Detect which cell encompasses the target text, then output its [X, Y] center coordinate. 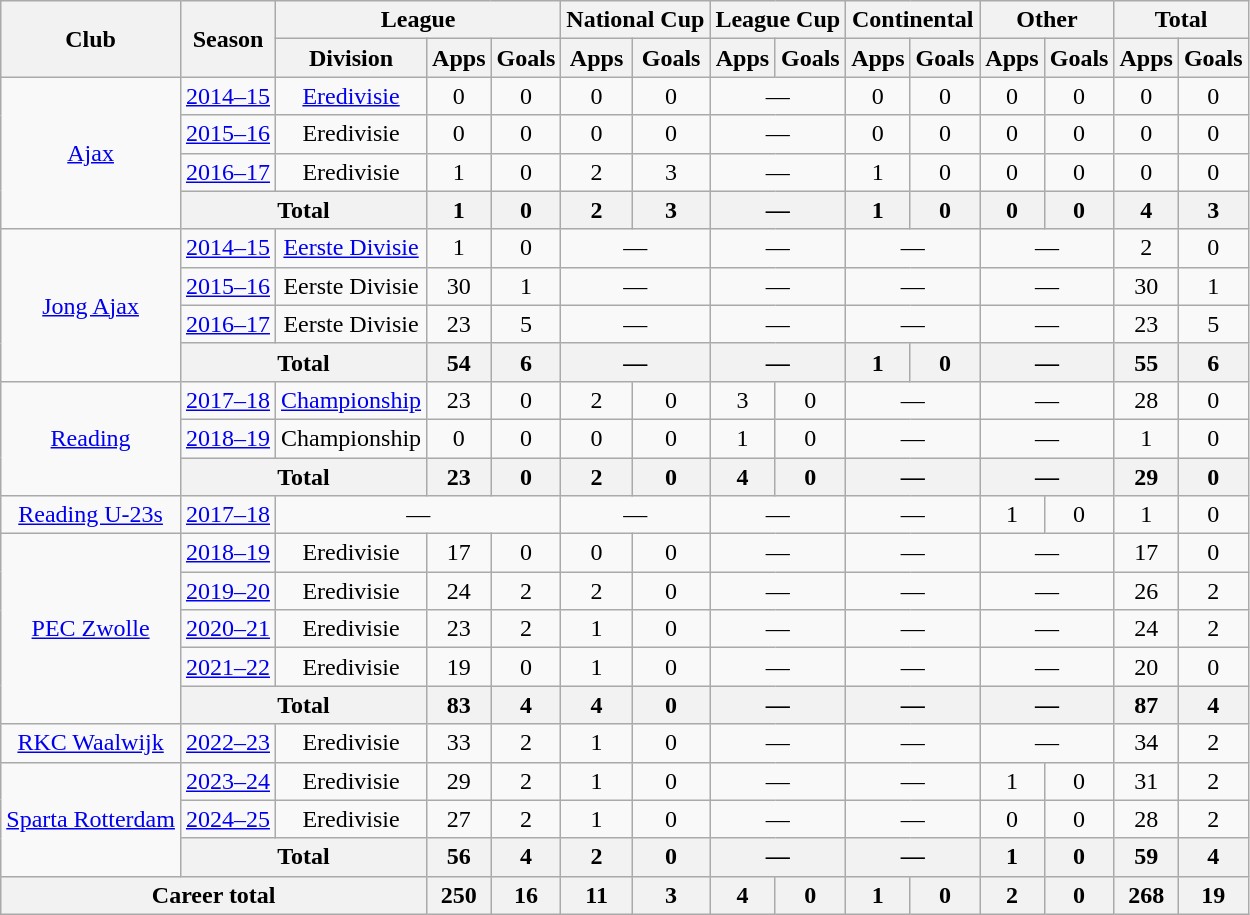
League Cup [778, 20]
National Cup [636, 20]
2019–20 [228, 591]
2024–25 [228, 819]
Continental [913, 20]
56 [459, 857]
Season [228, 39]
268 [1146, 895]
11 [597, 895]
Jong Ajax [91, 305]
2020–21 [228, 629]
Reading U-23s [91, 515]
54 [459, 362]
2021–22 [228, 667]
League [418, 20]
Sparta Rotterdam [91, 819]
PEC Zwolle [91, 629]
59 [1146, 857]
26 [1146, 591]
2022–23 [228, 743]
Club [91, 39]
33 [459, 743]
Reading [91, 438]
Career total [214, 895]
20 [1146, 667]
87 [1146, 705]
16 [526, 895]
RKC Waalwijk [91, 743]
34 [1146, 743]
Ajax [91, 153]
27 [459, 819]
2023–24 [228, 781]
250 [459, 895]
Other [1047, 20]
Division [352, 58]
55 [1146, 362]
83 [459, 705]
31 [1146, 781]
